From the cell containing the given text, extract its center point as [X, Y] coordinate. 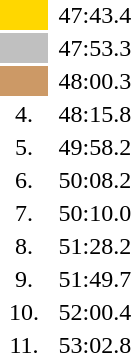
7. [24, 213]
6. [24, 180]
4. [24, 114]
9. [24, 279]
8. [24, 246]
10. [24, 312]
5. [24, 147]
